Pinpoint the cell where the given text exists, returning its [x, y] midpoint coordinate. 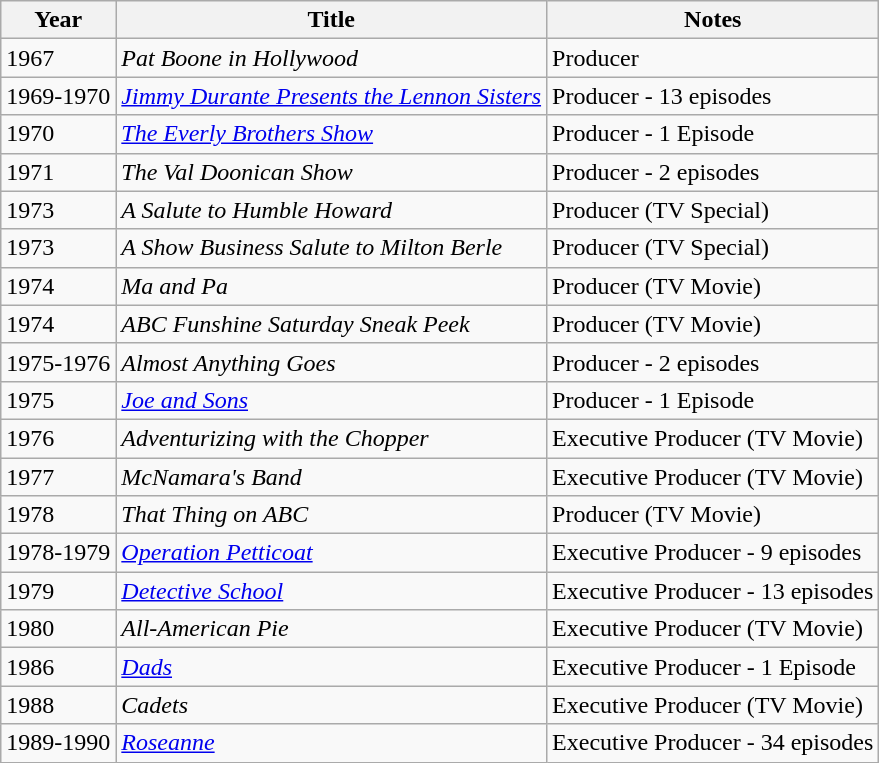
Notes [713, 20]
Title [332, 20]
1980 [58, 629]
1977 [58, 477]
The Everly Brothers Show [332, 134]
All-American Pie [332, 629]
1975-1976 [58, 362]
1970 [58, 134]
Joe and Sons [332, 400]
ABC Funshine Saturday Sneak Peek [332, 324]
Cadets [332, 705]
That Thing on ABC [332, 515]
Executive Producer - 34 episodes [713, 743]
Executive Producer - 9 episodes [713, 553]
1979 [58, 591]
Roseanne [332, 743]
1978-1979 [58, 553]
Pat Boone in Hollywood [332, 58]
1986 [58, 667]
Adventurizing with the Chopper [332, 438]
Jimmy Durante Presents the Lennon Sisters [332, 96]
1969-1970 [58, 96]
Detective School [332, 591]
1976 [58, 438]
Executive Producer - 1 Episode [713, 667]
Year [58, 20]
McNamara's Band [332, 477]
A Show Business Salute to Milton Berle [332, 248]
1989-1990 [58, 743]
Dads [332, 667]
1975 [58, 400]
1978 [58, 515]
Almost Anything Goes [332, 362]
Operation Petticoat [332, 553]
1971 [58, 172]
Producer - 13 episodes [713, 96]
Ma and Pa [332, 286]
Executive Producer - 13 episodes [713, 591]
1967 [58, 58]
1988 [58, 705]
The Val Doonican Show [332, 172]
Producer [713, 58]
A Salute to Humble Howard [332, 210]
